Find where the given text appears and provide that cell's center as (X, Y) coordinate. 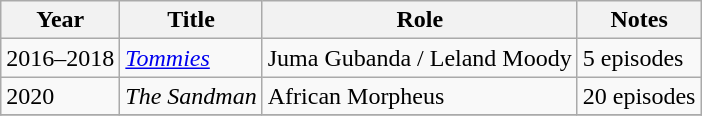
Title (191, 20)
Tommies (191, 58)
5 episodes (639, 58)
African Morpheus (420, 96)
20 episodes (639, 96)
2020 (60, 96)
Notes (639, 20)
Juma Gubanda / Leland Moody (420, 58)
Role (420, 20)
Year (60, 20)
2016–2018 (60, 58)
The Sandman (191, 96)
